Output the [X, Y] coordinate of the center of the cell containing the given text.  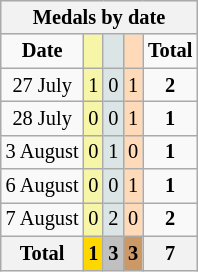
6 August [42, 186]
Medals by date [100, 17]
28 July [42, 118]
7 [170, 253]
27 July [42, 85]
3 August [42, 152]
7 August [42, 219]
Date [42, 51]
